Determine the [X, Y] coordinate at the center of the cell enclosing the given text.  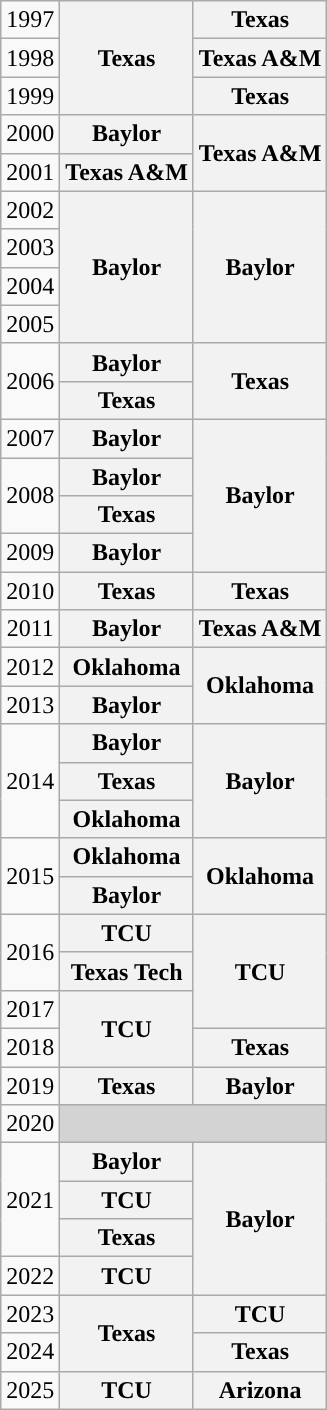
2010 [30, 591]
Arizona [260, 1390]
2015 [30, 876]
2006 [30, 381]
2009 [30, 553]
2024 [30, 1352]
2020 [30, 1124]
2017 [30, 1009]
2001 [30, 172]
2016 [30, 952]
2008 [30, 496]
2007 [30, 438]
2003 [30, 248]
2002 [30, 210]
2004 [30, 286]
2011 [30, 629]
2000 [30, 134]
2005 [30, 324]
2023 [30, 1314]
2022 [30, 1276]
1998 [30, 58]
Texas Tech [127, 971]
2014 [30, 781]
2019 [30, 1085]
2018 [30, 1047]
1999 [30, 96]
2025 [30, 1390]
1997 [30, 20]
2013 [30, 705]
2021 [30, 1200]
2012 [30, 667]
